Return the (X, Y) coordinate for the center point of the cell that contains the specified text.  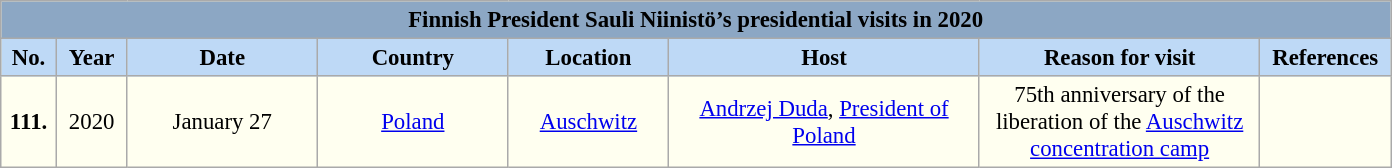
Finnish President Sauli Niinistö’s presidential visits in 2020 (696, 20)
75th anniversary of the liberation of the Auschwitz concentration camp (1120, 122)
January 27 (222, 122)
Date (222, 58)
Andrzej Duda, President of Poland (824, 122)
References (1326, 58)
111. (29, 122)
Year (92, 58)
Location (588, 58)
Auschwitz (588, 122)
2020 (92, 122)
Host (824, 58)
Country (414, 58)
Reason for visit (1120, 58)
No. (29, 58)
Poland (414, 122)
